Determine the [x, y] coordinate at the center of the cell enclosing the given text.  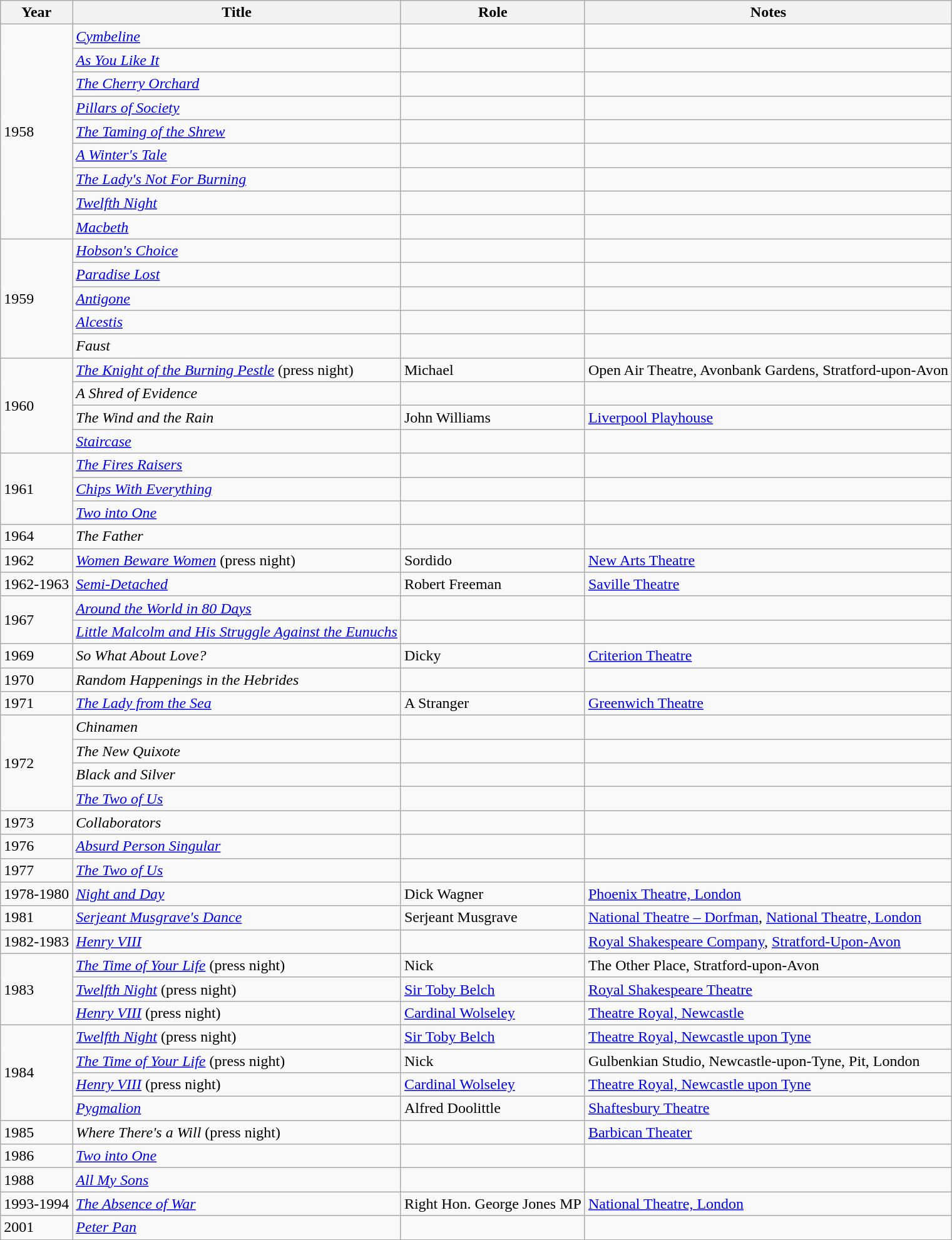
Serjeant Musgrave [493, 918]
Theatre Royal, Newcastle [768, 1013]
1962-1963 [36, 584]
1961 [36, 489]
The Fires Raisers [237, 465]
As You Like It [237, 60]
Hobson's Choice [237, 250]
Pillars of Society [237, 108]
Paradise Lost [237, 274]
1969 [36, 655]
1984 [36, 1072]
Alcestis [237, 322]
A Stranger [493, 704]
1985 [36, 1132]
Collaborators [237, 822]
So What About Love? [237, 655]
Dick Wagner [493, 894]
1988 [36, 1180]
1970 [36, 679]
John Williams [493, 418]
1964 [36, 536]
The Other Place, Stratford-upon-Avon [768, 965]
Shaftesbury Theatre [768, 1109]
Henry VIII [237, 941]
Notes [768, 13]
Black and Silver [237, 775]
Semi-Detached [237, 584]
1972 [36, 763]
Macbeth [237, 227]
Saville Theatre [768, 584]
A Shred of Evidence [237, 394]
Greenwich Theatre [768, 704]
Pygmalion [237, 1109]
The Lady's Not For Burning [237, 179]
Antigone [237, 299]
Night and Day [237, 894]
A Winter's Tale [237, 155]
Twelfth Night [237, 203]
1973 [36, 822]
The Wind and the Rain [237, 418]
National Theatre, London [768, 1204]
2001 [36, 1227]
1962 [36, 560]
Right Hon. George Jones MP [493, 1204]
Gulbenkian Studio, Newcastle-upon-Tyne, Pit, London [768, 1061]
The Knight of the Burning Pestle (press night) [237, 370]
Barbican Theater [768, 1132]
Random Happenings in the Hebrides [237, 679]
The Father [237, 536]
1977 [36, 870]
The Cherry Orchard [237, 84]
Faust [237, 346]
Role [493, 13]
Peter Pan [237, 1227]
Chinamen [237, 727]
Robert Freeman [493, 584]
Liverpool Playhouse [768, 418]
1959 [36, 298]
Royal Shakespeare Company, Stratford-Upon-Avon [768, 941]
1976 [36, 846]
The Absence of War [237, 1204]
Sordido [493, 560]
Michael [493, 370]
Women Beware Women (press night) [237, 560]
Little Malcolm and His Struggle Against the Eunuchs [237, 632]
1971 [36, 704]
National Theatre – Dorfman, National Theatre, London [768, 918]
The Taming of the Shrew [237, 131]
1982-1983 [36, 941]
1986 [36, 1156]
Year [36, 13]
1983 [36, 989]
Where There's a Will (press night) [237, 1132]
Dicky [493, 655]
Serjeant Musgrave's Dance [237, 918]
The Lady from the Sea [237, 704]
1967 [36, 620]
Title [237, 13]
Royal Shakespeare Theatre [768, 989]
1993-1994 [36, 1204]
New Arts Theatre [768, 560]
Criterion Theatre [768, 655]
Around the World in 80 Days [237, 608]
Staircase [237, 441]
Chips With Everything [237, 489]
Open Air Theatre, Avonbank Gardens, Stratford-upon-Avon [768, 370]
1981 [36, 918]
1960 [36, 406]
All My Sons [237, 1180]
1958 [36, 131]
Phoenix Theatre, London [768, 894]
1978-1980 [36, 894]
Absurd Person Singular [237, 846]
The New Quixote [237, 751]
Alfred Doolittle [493, 1109]
Cymbeline [237, 36]
